Output the (X, Y) coordinate of the center of the cell containing the given text.  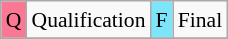
Final (200, 20)
Q (14, 20)
F (162, 20)
Qualification (89, 20)
